Identify which cell holds the provided text, then report its [x, y] central coordinate. 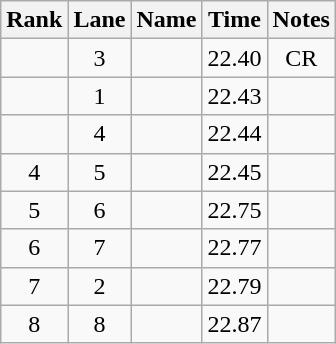
Name [166, 20]
Rank [34, 20]
22.43 [234, 96]
22.77 [234, 248]
22.75 [234, 210]
2 [100, 286]
CR [301, 58]
22.45 [234, 172]
Lane [100, 20]
1 [100, 96]
22.79 [234, 286]
3 [100, 58]
Time [234, 20]
22.40 [234, 58]
Notes [301, 20]
22.44 [234, 134]
22.87 [234, 324]
